Search for the cell housing the specified text and yield its (X, Y) center coordinate. 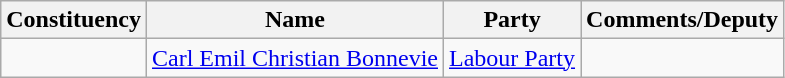
Name (294, 20)
Comments/Deputy (682, 20)
Constituency (74, 20)
Carl Emil Christian Bonnevie (294, 58)
Party (512, 20)
Labour Party (512, 58)
